Find where the given text appears and provide that cell's center as (x, y) coordinate. 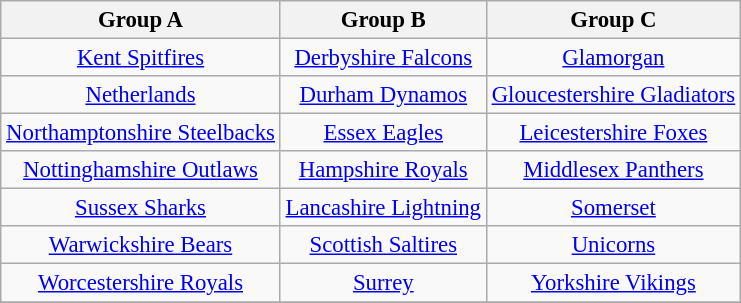
Nottinghamshire Outlaws (140, 170)
Kent Spitfires (140, 58)
Group C (613, 20)
Glamorgan (613, 58)
Durham Dynamos (383, 95)
Middlesex Panthers (613, 170)
Hampshire Royals (383, 170)
Northamptonshire Steelbacks (140, 133)
Group A (140, 20)
Warwickshire Bears (140, 245)
Leicestershire Foxes (613, 133)
Group B (383, 20)
Gloucestershire Gladiators (613, 95)
Sussex Sharks (140, 208)
Surrey (383, 283)
Derbyshire Falcons (383, 58)
Somerset (613, 208)
Worcestershire Royals (140, 283)
Netherlands (140, 95)
Scottish Saltires (383, 245)
Unicorns (613, 245)
Yorkshire Vikings (613, 283)
Essex Eagles (383, 133)
Lancashire Lightning (383, 208)
